Provide the (X, Y) coordinate of the cell's center where the given text is located.  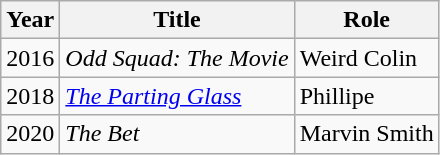
Phillipe (366, 96)
2016 (30, 58)
2018 (30, 96)
Title (177, 20)
Marvin Smith (366, 134)
Role (366, 20)
The Parting Glass (177, 96)
Weird Colin (366, 58)
The Bet (177, 134)
Odd Squad: The Movie (177, 58)
2020 (30, 134)
Year (30, 20)
